From the cell containing the given text, extract its center point as (x, y) coordinate. 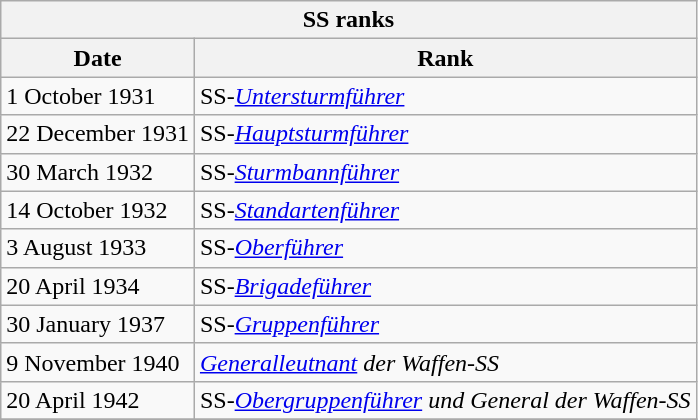
SS-Brigadeführer (445, 286)
20 April 1934 (98, 286)
30 January 1937 (98, 324)
1 October 1931 (98, 96)
22 December 1931 (98, 134)
SS-Gruppenführer (445, 324)
3 August 1933 (98, 248)
SS-Standartenführer (445, 210)
9 November 1940 (98, 362)
SS-Obergruppenführer und General der Waffen-SS (445, 400)
Generalleutnant der Waffen-SS (445, 362)
Rank (445, 58)
SS-Oberführer (445, 248)
Date (98, 58)
30 March 1932 (98, 172)
14 October 1932 (98, 210)
SS-Hauptsturmführer (445, 134)
SS-Untersturmführer (445, 96)
SS ranks (348, 20)
SS-Sturmbannführer (445, 172)
20 April 1942 (98, 400)
